Provide the [X, Y] coordinate of the cell's center where the given text is located.  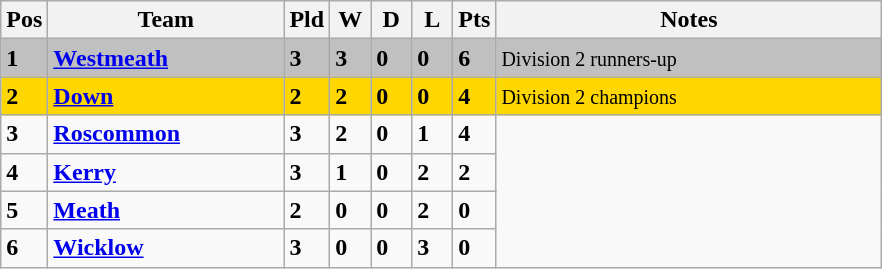
Roscommon [166, 134]
Westmeath [166, 58]
D [392, 20]
Pld [307, 20]
Kerry [166, 172]
Division 2 champions [689, 96]
L [432, 20]
Notes [689, 20]
Wicklow [166, 248]
Division 2 runners-up [689, 58]
Pos [24, 20]
Down [166, 96]
Meath [166, 210]
5 [24, 210]
W [350, 20]
Team [166, 20]
Pts [474, 20]
